Extract the [X, Y] coordinate from the center of the cell holding the provided text.  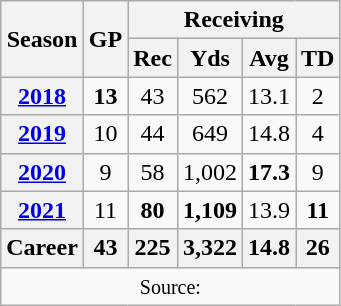
4 [318, 134]
562 [210, 96]
13.1 [268, 96]
13 [105, 96]
Receiving [234, 20]
TD [318, 58]
Career [42, 248]
Source: [170, 286]
GP [105, 39]
2 [318, 96]
2021 [42, 210]
Rec [153, 58]
80 [153, 210]
3,322 [210, 248]
225 [153, 248]
Season [42, 39]
2019 [42, 134]
13.9 [268, 210]
1,109 [210, 210]
649 [210, 134]
44 [153, 134]
2020 [42, 172]
26 [318, 248]
58 [153, 172]
Avg [268, 58]
2018 [42, 96]
17.3 [268, 172]
1,002 [210, 172]
10 [105, 134]
Yds [210, 58]
